Search for the cell housing the specified text and yield its (X, Y) center coordinate. 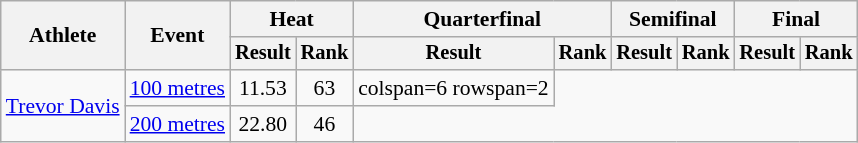
46 (325, 124)
11.53 (263, 88)
Athlete (63, 36)
63 (325, 88)
Final (796, 19)
100 metres (178, 88)
Event (178, 36)
22.80 (263, 124)
Trevor Davis (63, 106)
Heat (292, 19)
Quarterfinal (482, 19)
colspan=6 rowspan=2 (454, 88)
200 metres (178, 124)
Semifinal (672, 19)
